For the text-containing cell, return its midpoint in (x, y) coordinate format. 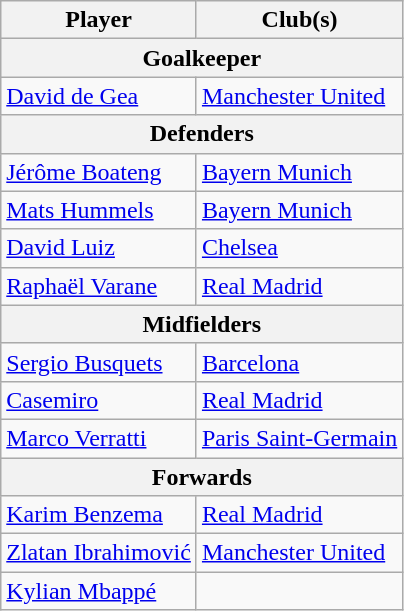
David Luiz (99, 248)
Midfielders (202, 324)
Sergio Busquets (99, 362)
Kylian Mbappé (99, 591)
Mats Hummels (99, 210)
David de Gea (99, 96)
Defenders (202, 134)
Goalkeeper (202, 58)
Casemiro (99, 400)
Forwards (202, 477)
Marco Verratti (99, 438)
Barcelona (299, 362)
Paris Saint-Germain (299, 438)
Zlatan Ibrahimović (99, 553)
Raphaël Varane (99, 286)
Player (99, 20)
Karim Benzema (99, 515)
Jérôme Boateng (99, 172)
Chelsea (299, 248)
Club(s) (299, 20)
